Provide the (X, Y) coordinate of the cell's center where the given text is located.  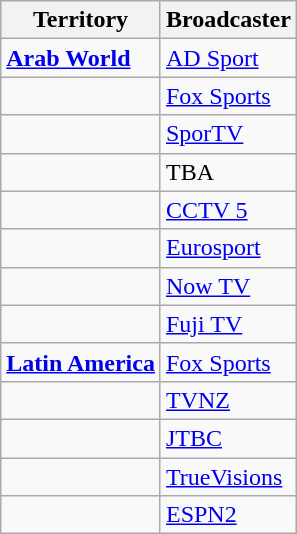
Latin America (81, 362)
TrueVisions (228, 477)
CCTV 5 (228, 210)
Arab World (81, 58)
Eurosport (228, 248)
ESPN2 (228, 515)
TBA (228, 172)
TVNZ (228, 400)
SporTV (228, 134)
Now TV (228, 286)
Territory (81, 20)
JTBC (228, 438)
Fuji TV (228, 324)
AD Sport (228, 58)
Broadcaster (228, 20)
